Capture the cell that displays the provided text and extract its [x, y] central coordinate. 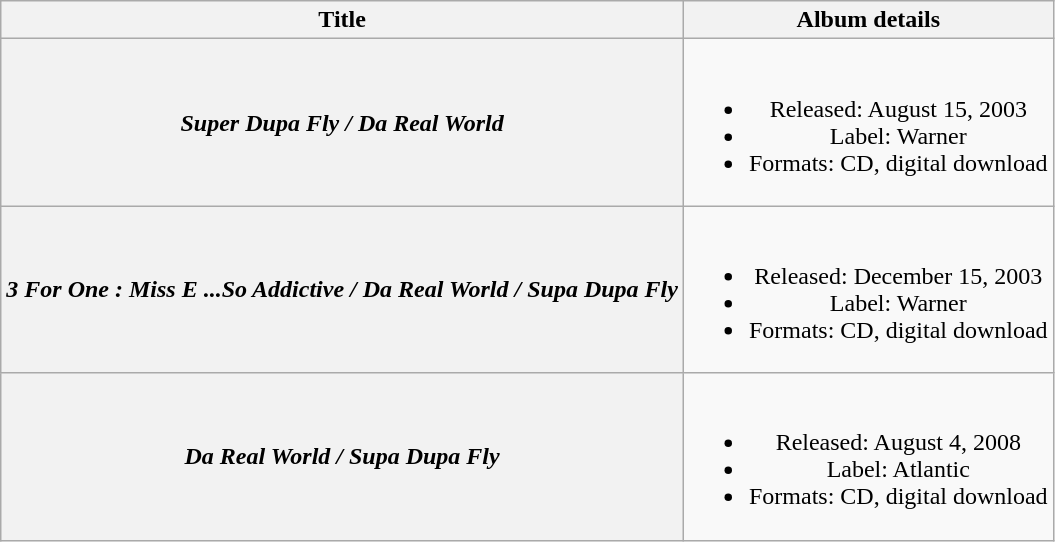
Album details [868, 20]
Released: December 15, 2003Label: WarnerFormats: CD, digital download [868, 290]
Title [342, 20]
Released: August 15, 2003Label: WarnerFormats: CD, digital download [868, 122]
Super Dupa Fly / Da Real World [342, 122]
3 For One : Miss E ...So Addictive / Da Real World / Supa Dupa Fly [342, 290]
Da Real World / Supa Dupa Fly [342, 456]
Released: August 4, 2008Label: AtlanticFormats: CD, digital download [868, 456]
